From the cell containing the given text, extract its center point as (x, y) coordinate. 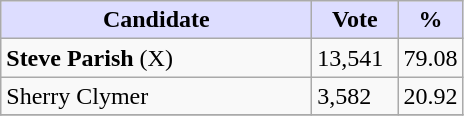
Steve Parish (X) (156, 58)
Sherry Clymer (156, 96)
20.92 (430, 96)
Vote (355, 20)
13,541 (355, 58)
Candidate (156, 20)
% (430, 20)
3,582 (355, 96)
79.08 (430, 58)
